Search for the cell housing the specified text and yield its [X, Y] center coordinate. 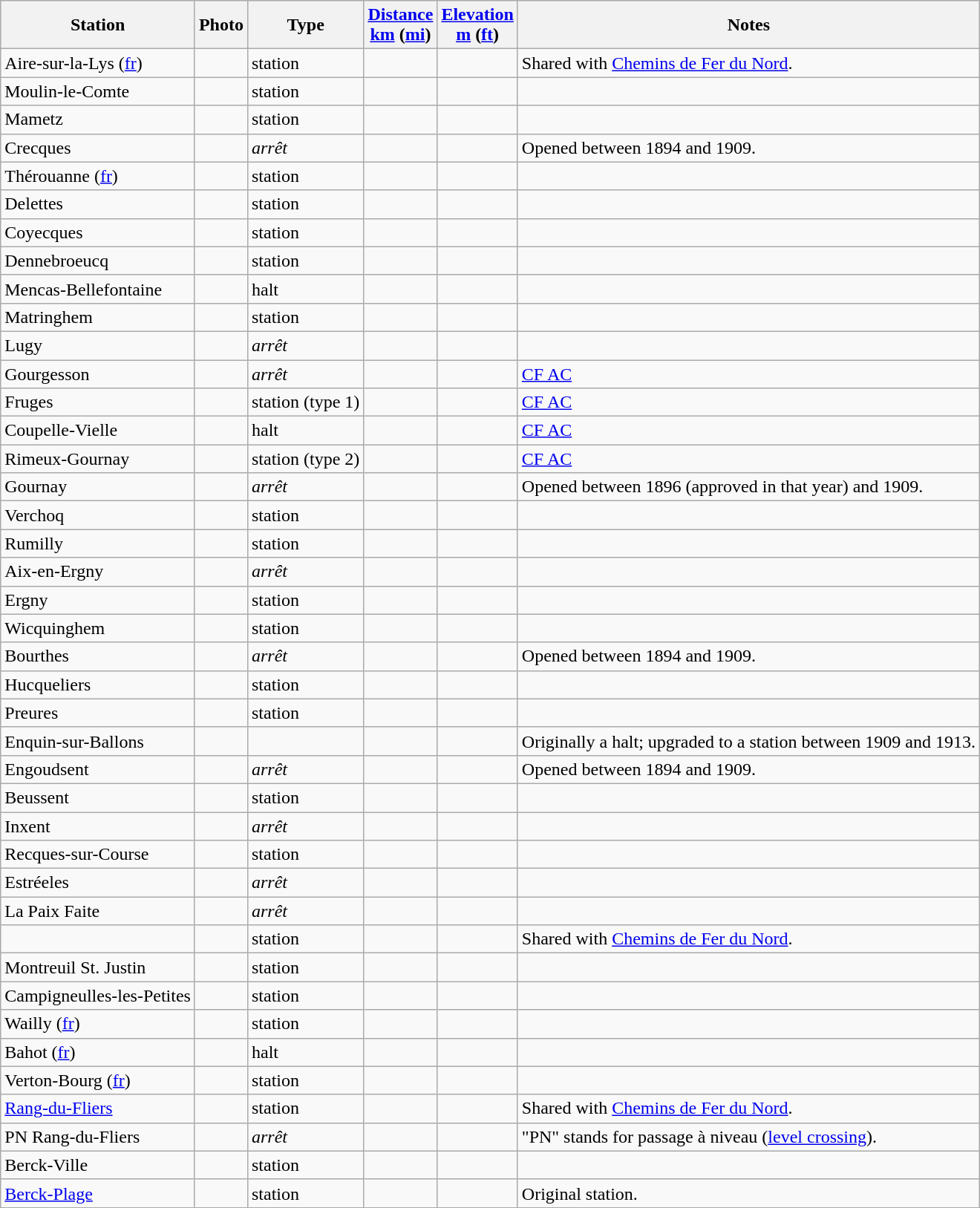
Coyecques [98, 232]
Wicquinghem [98, 628]
Estréeles [98, 883]
Moulin-le-Comte [98, 91]
Original station. [748, 1193]
Fruges [98, 402]
Distancekm (mi) [401, 25]
Photo [221, 25]
Rumilly [98, 543]
Verton-Bourg (fr) [98, 1080]
Enquin-sur-Ballons [98, 741]
Inxent [98, 826]
Thérouanne (fr) [98, 176]
Verchoq [98, 515]
station (type 2) [305, 459]
Beussent [98, 797]
Recques-sur-Course [98, 855]
Ergny [98, 600]
Notes [748, 25]
Mencas-Bellefontaine [98, 289]
Delettes [98, 204]
La Paix Faite [98, 911]
Crecques [98, 148]
"PN" stands for passage à niveau (level crossing). [748, 1137]
Wailly (fr) [98, 1024]
Mametz [98, 120]
Hucqueliers [98, 685]
Bourthes [98, 656]
Originally a halt; upgraded to a station between 1909 and 1913. [748, 741]
Campigneulles-les-Petites [98, 996]
Type [305, 25]
Elevationm (ft) [477, 25]
Montreuil St. Justin [98, 967]
Rimeux-Gournay [98, 459]
Berck-Plage [98, 1193]
Coupelle-Vielle [98, 431]
Rang-du-Fliers [98, 1109]
Opened between 1896 (approved in that year) and 1909. [748, 487]
PN Rang-du-Fliers [98, 1137]
Matringhem [98, 317]
Gourgesson [98, 373]
Berck-Ville [98, 1165]
Station [98, 25]
Aire-sur-la-Lys (fr) [98, 63]
Aix-en-Ergny [98, 572]
Dennebroeucq [98, 261]
Engoudsent [98, 769]
station (type 1) [305, 402]
Preures [98, 713]
Lugy [98, 345]
Gournay [98, 487]
Bahot (fr) [98, 1052]
